Identify which cell holds the provided text, then report its [x, y] central coordinate. 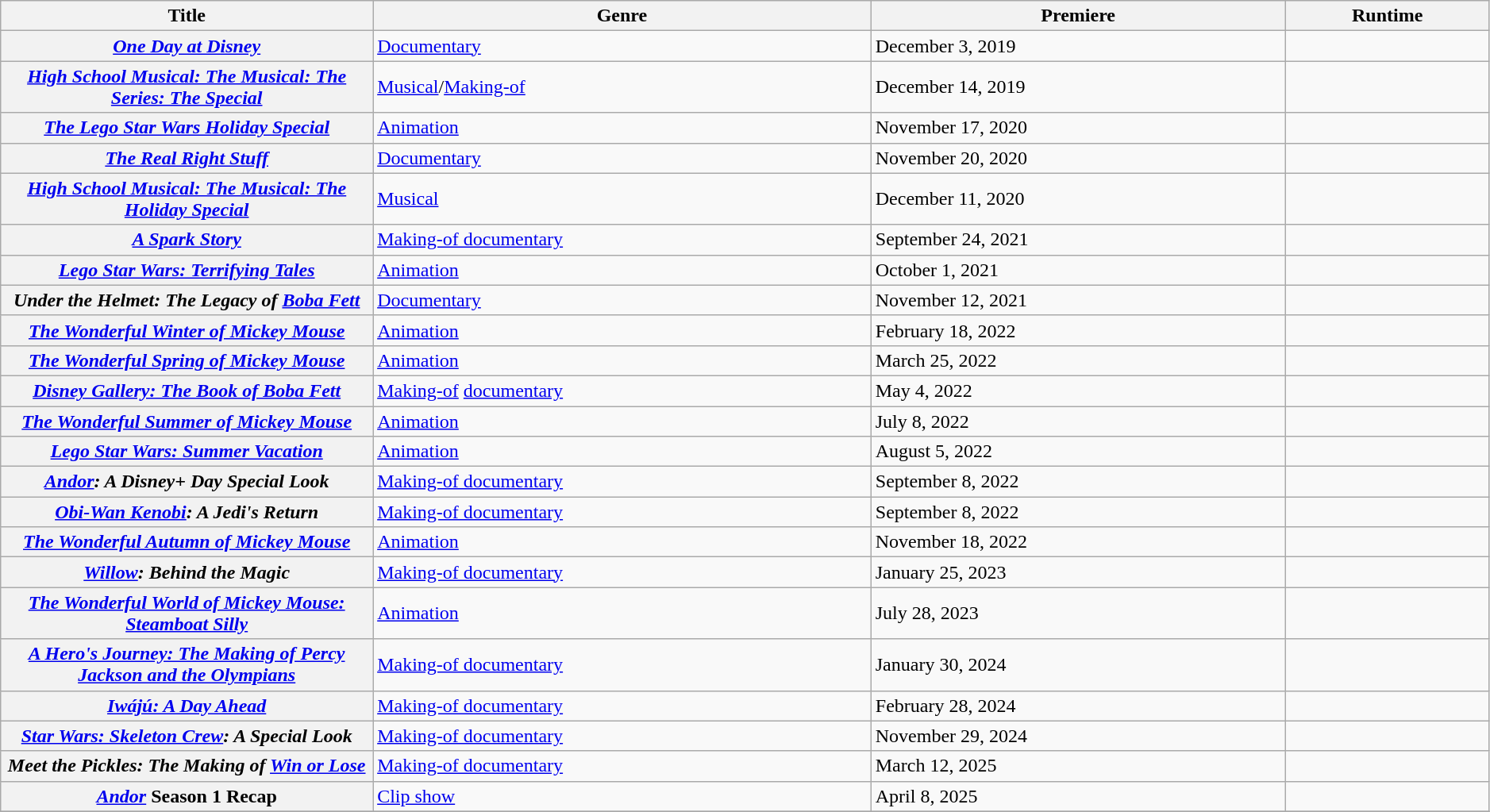
Disney Gallery: The Book of Boba Fett [187, 391]
Meet the Pickles: The Making of Win or Lose [187, 766]
Premiere [1078, 16]
September 24, 2021 [1078, 240]
November 17, 2020 [1078, 128]
Andor: A Disney+ Day Special Look [187, 482]
December 3, 2019 [1078, 46]
Runtime [1388, 16]
Obi-Wan Kenobi: A Jedi's Return [187, 512]
The Lego Star Wars Holiday Special [187, 128]
Title [187, 16]
February 28, 2024 [1078, 706]
Star Wars: Skeleton Crew: A Special Look [187, 736]
Under the Helmet: The Legacy of Boba Fett [187, 300]
Musical/Making-of [622, 87]
Willow: Behind the Magic [187, 572]
A Hero's Journey: The Making of Percy Jackson and the Olympians [187, 665]
July 28, 2023 [1078, 613]
July 8, 2022 [1078, 421]
The Wonderful World of Mickey Mouse: Steamboat Silly [187, 613]
Andor Season 1 Recap [187, 796]
Lego Star Wars: Summer Vacation [187, 452]
Musical [622, 198]
The Wonderful Winter of Mickey Mouse [187, 330]
Lego Star Wars: Terrifying Tales [187, 270]
Clip show [622, 796]
High School Musical: The Musical: The Holiday Special [187, 198]
November 29, 2024 [1078, 736]
One Day at Disney [187, 46]
January 30, 2024 [1078, 665]
December 11, 2020 [1078, 198]
May 4, 2022 [1078, 391]
March 12, 2025 [1078, 766]
November 18, 2022 [1078, 542]
Iwájú: A Day Ahead [187, 706]
August 5, 2022 [1078, 452]
A Spark Story [187, 240]
The Wonderful Summer of Mickey Mouse [187, 421]
November 20, 2020 [1078, 158]
March 25, 2022 [1078, 360]
February 18, 2022 [1078, 330]
The Wonderful Autumn of Mickey Mouse [187, 542]
April 8, 2025 [1078, 796]
October 1, 2021 [1078, 270]
January 25, 2023 [1078, 572]
December 14, 2019 [1078, 87]
November 12, 2021 [1078, 300]
The Wonderful Spring of Mickey Mouse [187, 360]
High School Musical: The Musical: The Series: The Special [187, 87]
Genre [622, 16]
The Real Right Stuff [187, 158]
